Detect which cell encompasses the target text, then output its [X, Y] center coordinate. 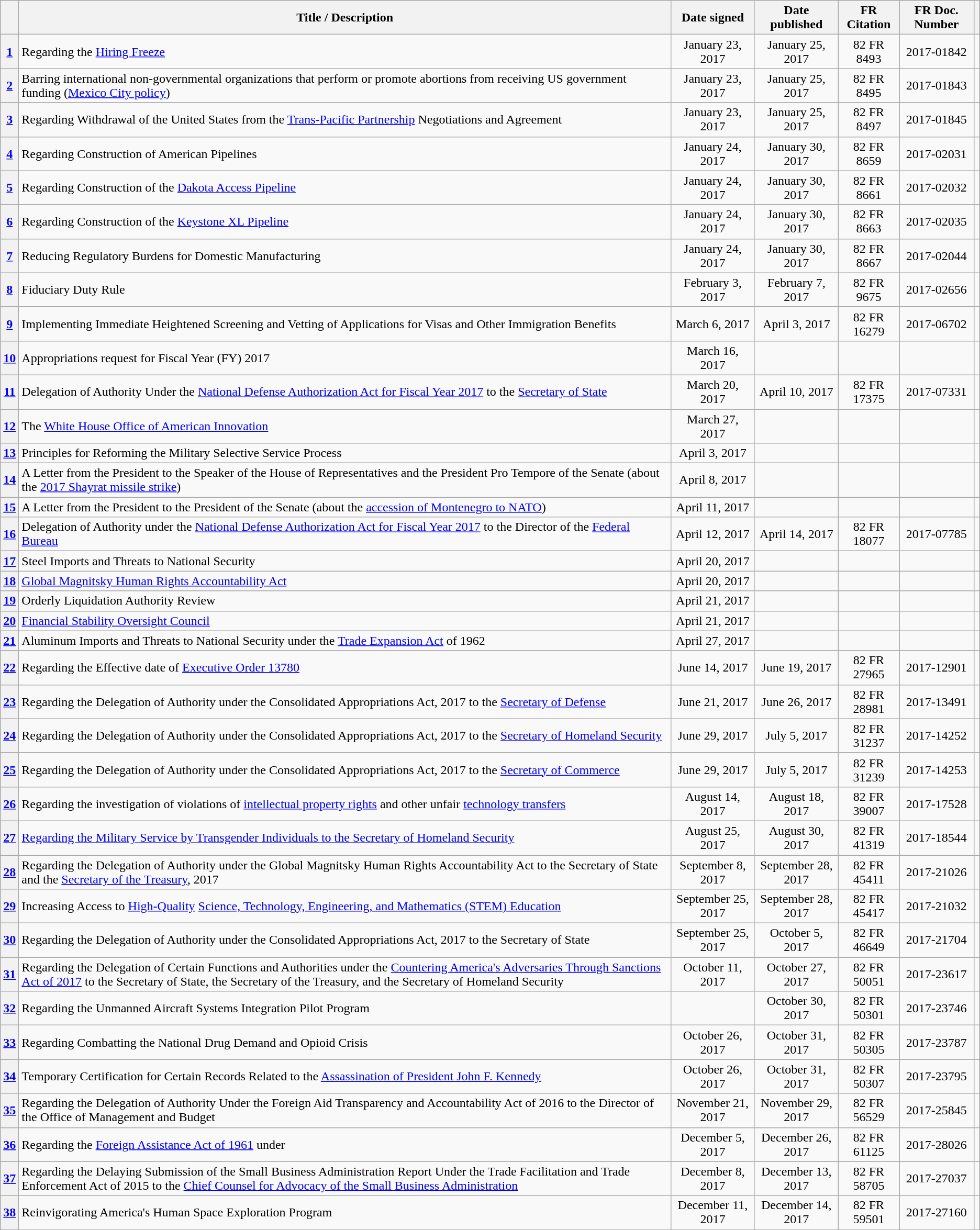
2017-21704 [937, 940]
FR Citation [868, 18]
Aluminum Imports and Threats to National Security under the Trade Expansion Act of 1962 [345, 641]
82 FR 46649 [868, 940]
82 FR 58705 [868, 1179]
Regarding the Delegation of Authority under the Consolidated Appropriations Act, 2017 to the Secretary of State [345, 940]
Principles for Reforming the Military Selective Service Process [345, 453]
2017-27037 [937, 1179]
2017-17528 [937, 804]
13 [9, 453]
October 30, 2017 [796, 1008]
2017-23617 [937, 975]
2017-21026 [937, 872]
August 18, 2017 [796, 804]
The White House Office of American Innovation [345, 426]
31 [9, 975]
October 27, 2017 [796, 975]
Appropriations request for Fiscal Year (FY) 2017 [345, 358]
December 13, 2017 [796, 1179]
35 [9, 1111]
2017-12901 [937, 668]
82 FR 50305 [868, 1043]
Financial Stability Oversight Council [345, 621]
2017-18544 [937, 837]
82 FR 16279 [868, 323]
December 26, 2017 [796, 1144]
82 FR 59501 [868, 1212]
2017-14252 [937, 736]
22 [9, 668]
June 14, 2017 [712, 668]
82 FR 8661 [868, 187]
15 [9, 507]
82 FR 18077 [868, 534]
21 [9, 641]
82 FR 45417 [868, 907]
2017-07331 [937, 392]
Regarding Construction of the Keystone XL Pipeline [345, 222]
December 11, 2017 [712, 1212]
2 [9, 86]
2017-25845 [937, 1111]
2017-02044 [937, 255]
24 [9, 736]
4 [9, 154]
2017-23746 [937, 1008]
August 25, 2017 [712, 837]
April 12, 2017 [712, 534]
20 [9, 621]
2017-02032 [937, 187]
Date published [796, 18]
March 6, 2017 [712, 323]
30 [9, 940]
36 [9, 1144]
9 [9, 323]
March 16, 2017 [712, 358]
82 FR 50301 [868, 1008]
FR Doc. Number [937, 18]
Regarding the Unmanned Aircraft Systems Integration Pilot Program [345, 1008]
Barring international non-governmental organizations that perform or promote abortions from receiving US government funding (Mexico City policy) [345, 86]
3 [9, 119]
Delegation of Authority Under the National Defense Authorization Act for Fiscal Year 2017 to the Secretary of State [345, 392]
Reducing Regulatory Burdens for Domestic Manufacturing [345, 255]
29 [9, 907]
2017-01842 [937, 51]
June 21, 2017 [712, 701]
82 FR 8493 [868, 51]
18 [9, 581]
82 FR 45411 [868, 872]
April 8, 2017 [712, 480]
2017-23795 [937, 1076]
37 [9, 1179]
82 FR 8659 [868, 154]
28 [9, 872]
19 [9, 601]
August 30, 2017 [796, 837]
March 27, 2017 [712, 426]
14 [9, 480]
27 [9, 837]
Date signed [712, 18]
82 FR 31237 [868, 736]
16 [9, 534]
2017-01843 [937, 86]
82 FR 41319 [868, 837]
October 5, 2017 [796, 940]
2017-23787 [937, 1043]
August 14, 2017 [712, 804]
34 [9, 1076]
23 [9, 701]
June 26, 2017 [796, 701]
Regarding Withdrawal of the United States from the Trans-Pacific Partnership Negotiations and Agreement [345, 119]
1 [9, 51]
February 3, 2017 [712, 290]
7 [9, 255]
11 [9, 392]
82 FR 56529 [868, 1111]
2017-07785 [937, 534]
December 14, 2017 [796, 1212]
2017-27160 [937, 1212]
12 [9, 426]
82 FR 28981 [868, 701]
Regarding the Foreign Assistance Act of 1961 under [345, 1144]
December 5, 2017 [712, 1144]
Global Magnitsky Human Rights Accountability Act [345, 581]
10 [9, 358]
Increasing Access to High-Quality Science, Technology, Engineering, and Mathematics (STEM) Education [345, 907]
November 21, 2017 [712, 1111]
82 FR 31239 [868, 769]
Steel Imports and Threats to National Security [345, 561]
Regarding the Effective date of Executive Order 13780 [345, 668]
32 [9, 1008]
Temporary Certification for Certain Records Related to the Assassination of President John F. Kennedy [345, 1076]
6 [9, 222]
2017-02656 [937, 290]
25 [9, 769]
Implementing Immediate Heightened Screening and Vetting of Applications for Visas and Other Immigration Benefits [345, 323]
Reinvigorating America's Human Space Exploration Program [345, 1212]
2017-02035 [937, 222]
April 11, 2017 [712, 507]
8 [9, 290]
38 [9, 1212]
82 FR 50307 [868, 1076]
Regarding the investigation of violations of intellectual property rights and other unfair technology transfers [345, 804]
26 [9, 804]
82 FR 39007 [868, 804]
2017-01845 [937, 119]
82 FR 17375 [868, 392]
5 [9, 187]
82 FR 8497 [868, 119]
April 10, 2017 [796, 392]
2017-02031 [937, 154]
2017-28026 [937, 1144]
82 FR 8495 [868, 86]
Delegation of Authority under the National Defense Authorization Act for Fiscal Year 2017 to the Director of the Federal Bureau [345, 534]
December 8, 2017 [712, 1179]
82 FR 8663 [868, 222]
2017-06702 [937, 323]
Regarding Construction of the Dakota Access Pipeline [345, 187]
April 27, 2017 [712, 641]
Regarding Combatting the National Drug Demand and Opioid Crisis [345, 1043]
A Letter from the President to the President of the Senate (about the accession of Montenegro to NATO) [345, 507]
Regarding the Delegation of Authority under the Consolidated Appropriations Act, 2017 to the Secretary of Commerce [345, 769]
Title / Description [345, 18]
2017-21032 [937, 907]
Regarding the Delegation of Authority under the Consolidated Appropriations Act, 2017 to the Secretary of Defense [345, 701]
September 8, 2017 [712, 872]
Regarding the Hiring Freeze [345, 51]
Orderly Liquidation Authority Review [345, 601]
October 11, 2017 [712, 975]
82 FR 9675 [868, 290]
April 14, 2017 [796, 534]
Regarding the Delegation of Authority under the Consolidated Appropriations Act, 2017 to the Secretary of Homeland Security [345, 736]
June 19, 2017 [796, 668]
33 [9, 1043]
2017-13491 [937, 701]
17 [9, 561]
82 FR 50051 [868, 975]
Fiduciary Duty Rule [345, 290]
82 FR 27965 [868, 668]
March 20, 2017 [712, 392]
82 FR 8667 [868, 255]
November 29, 2017 [796, 1111]
Regarding Construction of American Pipelines [345, 154]
82 FR 61125 [868, 1144]
2017-14253 [937, 769]
February 7, 2017 [796, 290]
Regarding the Military Service by Transgender Individuals to the Secretary of Homeland Security [345, 837]
